Return the [x, y] coordinate for the center point of the cell that contains the specified text.  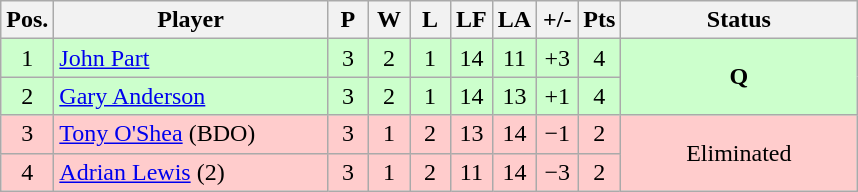
Tony O'Shea (BDO) [191, 134]
+/- [558, 20]
Eliminated [739, 153]
Player [191, 20]
Pos. [28, 20]
LA [514, 20]
Adrian Lewis (2) [191, 172]
+3 [558, 58]
LF [472, 20]
John Part [191, 58]
Status [739, 20]
L [430, 20]
Q [739, 77]
+1 [558, 96]
Gary Anderson [191, 96]
P [348, 20]
W [388, 20]
Pts [600, 20]
−3 [558, 172]
−1 [558, 134]
